Search for the cell housing the specified text and yield its [X, Y] center coordinate. 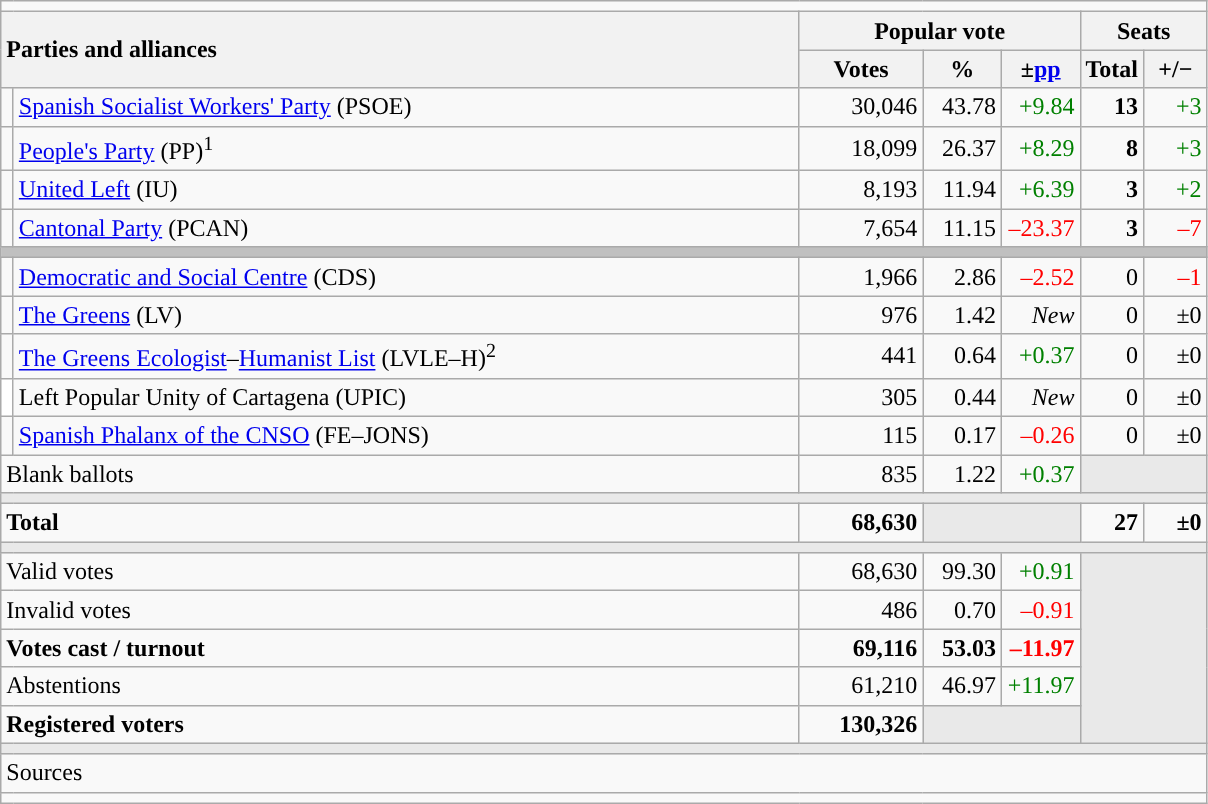
8 [1112, 148]
0.70 [962, 610]
26.37 [962, 148]
Parties and alliances [400, 50]
The Greens (LV) [406, 315]
11.15 [962, 228]
46.97 [962, 686]
+11.97 [1040, 686]
% [962, 69]
Votes cast / turnout [400, 648]
+6.39 [1040, 190]
Abstentions [400, 686]
115 [861, 435]
Votes [861, 69]
130,326 [861, 724]
±pp [1040, 69]
United Left (IU) [406, 190]
2.86 [962, 277]
–23.37 [1040, 228]
27 [1112, 523]
99.30 [962, 572]
–7 [1176, 228]
People's Party (PP)1 [406, 148]
+0.91 [1040, 572]
+8.29 [1040, 148]
Spanish Phalanx of the CNSO (FE–JONS) [406, 435]
305 [861, 397]
1.42 [962, 315]
+2 [1176, 190]
+9.84 [1040, 107]
+/− [1176, 69]
8,193 [861, 190]
Sources [604, 773]
0.44 [962, 397]
69,116 [861, 648]
7,654 [861, 228]
976 [861, 315]
0.17 [962, 435]
441 [861, 356]
Seats [1144, 31]
The Greens Ecologist–Humanist List (LVLE–H)2 [406, 356]
–11.97 [1040, 648]
–1 [1176, 277]
0.64 [962, 356]
Invalid votes [400, 610]
Popular vote [940, 31]
Cantonal Party (PCAN) [406, 228]
30,046 [861, 107]
835 [861, 474]
1,966 [861, 277]
Registered voters [400, 724]
Blank ballots [400, 474]
11.94 [962, 190]
Democratic and Social Centre (CDS) [406, 277]
486 [861, 610]
–0.26 [1040, 435]
–0.91 [1040, 610]
43.78 [962, 107]
61,210 [861, 686]
Spanish Socialist Workers' Party (PSOE) [406, 107]
Valid votes [400, 572]
Left Popular Unity of Cartagena (UPIC) [406, 397]
13 [1112, 107]
–2.52 [1040, 277]
18,099 [861, 148]
53.03 [962, 648]
1.22 [962, 474]
